Output the [x, y] coordinate of the center of the cell containing the given text.  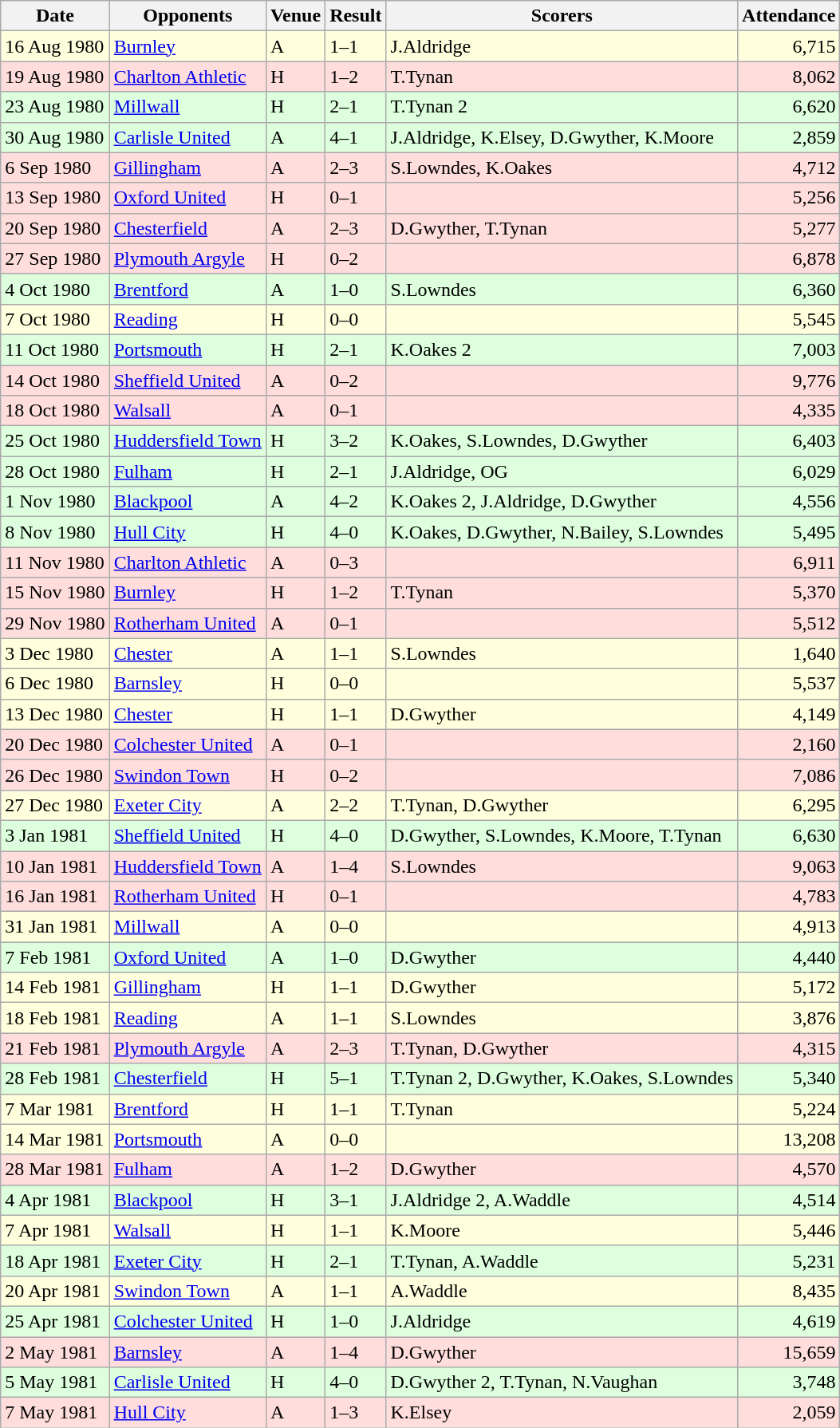
3,876 [789, 1018]
J.Aldridge, K.Elsey, D.Gwyther, K.Moore [562, 137]
23 Aug 1980 [55, 107]
21 Feb 1981 [55, 1048]
3–1 [356, 1200]
T.Tynan 2 [562, 107]
6 Dec 1980 [55, 684]
5,370 [789, 593]
8,062 [789, 77]
6 Sep 1980 [55, 168]
6,029 [789, 471]
S.Lowndes, K.Oakes [562, 168]
6,620 [789, 107]
20 Sep 1980 [55, 228]
29 Nov 1980 [55, 623]
25 Apr 1981 [55, 1321]
13 Sep 1980 [55, 198]
6,878 [789, 258]
4 Apr 1981 [55, 1200]
11 Nov 1980 [55, 562]
4,712 [789, 168]
D.Gwyther, S.Lowndes, K.Moore, T.Tynan [562, 835]
5,172 [789, 988]
4–1 [356, 137]
18 Oct 1980 [55, 411]
5,340 [789, 1079]
5,545 [789, 319]
Date [55, 16]
K.Oakes 2, J.Aldridge, D.Gwyther [562, 502]
3 Dec 1980 [55, 653]
13,208 [789, 1139]
4,570 [789, 1170]
4,556 [789, 502]
6,295 [789, 805]
Venue [295, 16]
4,315 [789, 1048]
3,748 [789, 1383]
2–2 [356, 805]
7 Oct 1980 [55, 319]
20 Dec 1980 [55, 744]
4,440 [789, 957]
K.Moore [562, 1230]
25 Oct 1980 [55, 441]
2,059 [789, 1413]
K.Oakes 2 [562, 349]
4–2 [356, 502]
6,715 [789, 46]
20 Apr 1981 [55, 1291]
1,640 [789, 653]
D.Gwyther 2, T.Tynan, N.Vaughan [562, 1383]
3 Jan 1981 [55, 835]
K.Oakes, D.Gwyther, N.Bailey, S.Lowndes [562, 532]
6,911 [789, 562]
0–3 [356, 562]
27 Sep 1980 [55, 258]
K.Elsey [562, 1413]
5,495 [789, 532]
14 Oct 1980 [55, 381]
11 Oct 1980 [55, 349]
A.Waddle [562, 1291]
16 Aug 1980 [55, 46]
18 Feb 1981 [55, 1018]
6,403 [789, 441]
Attendance [789, 16]
15,659 [789, 1352]
7,003 [789, 349]
28 Oct 1980 [55, 471]
10 Jan 1981 [55, 866]
7 May 1981 [55, 1413]
4,514 [789, 1200]
28 Feb 1981 [55, 1079]
26 Dec 1980 [55, 775]
4 Oct 1980 [55, 289]
Result [356, 16]
2,859 [789, 137]
8 Nov 1980 [55, 532]
7 Feb 1981 [55, 957]
5,231 [789, 1260]
13 Dec 1980 [55, 714]
5,277 [789, 228]
4,619 [789, 1321]
7 Mar 1981 [55, 1109]
6,360 [789, 289]
1–3 [356, 1413]
8,435 [789, 1291]
Opponents [187, 16]
30 Aug 1980 [55, 137]
4,783 [789, 897]
9,063 [789, 866]
14 Mar 1981 [55, 1139]
4,335 [789, 411]
2,160 [789, 744]
15 Nov 1980 [55, 593]
7,086 [789, 775]
5,224 [789, 1109]
14 Feb 1981 [55, 988]
5,446 [789, 1230]
K.Oakes, S.Lowndes, D.Gwyther [562, 441]
4,149 [789, 714]
D.Gwyther, T.Tynan [562, 228]
J.Aldridge 2, A.Waddle [562, 1200]
T.Tynan 2, D.Gwyther, K.Oakes, S.Lowndes [562, 1079]
7 Apr 1981 [55, 1230]
27 Dec 1980 [55, 805]
9,776 [789, 381]
Scorers [562, 16]
5 May 1981 [55, 1383]
5,512 [789, 623]
3–2 [356, 441]
T.Tynan, A.Waddle [562, 1260]
4,913 [789, 927]
5–1 [356, 1079]
2 May 1981 [55, 1352]
16 Jan 1981 [55, 897]
J.Aldridge, OG [562, 471]
1 Nov 1980 [55, 502]
5,537 [789, 684]
19 Aug 1980 [55, 77]
31 Jan 1981 [55, 927]
28 Mar 1981 [55, 1170]
5,256 [789, 198]
18 Apr 1981 [55, 1260]
6,630 [789, 835]
